Pinpoint the cell where the given text exists, returning its [X, Y] midpoint coordinate. 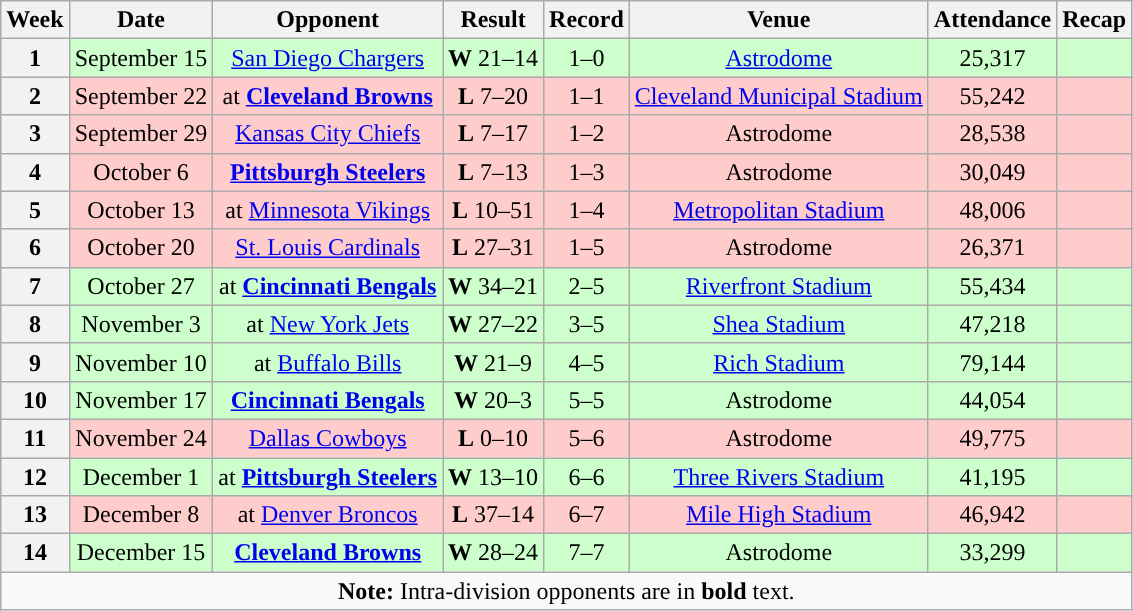
25,317 [992, 58]
November 10 [141, 362]
Dallas Cowboys [328, 438]
55,242 [992, 96]
Three Rivers Stadium [778, 477]
Mile High Stadium [778, 515]
44,054 [992, 400]
W 20–3 [494, 400]
September 22 [141, 96]
St. Louis Cardinals [328, 248]
L 7–17 [494, 134]
12 [35, 477]
1 [35, 58]
5 [35, 210]
L 27–31 [494, 248]
6 [35, 248]
Metropolitan Stadium [778, 210]
46,942 [992, 515]
1–0 [587, 58]
Week [35, 20]
7 [35, 286]
8 [35, 324]
Riverfront Stadium [778, 286]
1–2 [587, 134]
Result [494, 20]
1–1 [587, 96]
1–4 [587, 210]
47,218 [992, 324]
Attendance [992, 20]
9 [35, 362]
2 [35, 96]
Opponent [328, 20]
W 27–22 [494, 324]
at Cleveland Browns [328, 96]
49,775 [992, 438]
L 37–14 [494, 515]
L 7–13 [494, 172]
at Cincinnati Bengals [328, 286]
3 [35, 134]
W 21–9 [494, 362]
30,049 [992, 172]
41,195 [992, 477]
Rich Stadium [778, 362]
September 29 [141, 134]
Pittsburgh Steelers [328, 172]
at Minnesota Vikings [328, 210]
November 3 [141, 324]
Kansas City Chiefs [328, 134]
W 34–21 [494, 286]
October 27 [141, 286]
2–5 [587, 286]
October 13 [141, 210]
28,538 [992, 134]
5–6 [587, 438]
San Diego Chargers [328, 58]
10 [35, 400]
1–5 [587, 248]
26,371 [992, 248]
at Buffalo Bills [328, 362]
Cleveland Municipal Stadium [778, 96]
Date [141, 20]
48,006 [992, 210]
4–5 [587, 362]
Venue [778, 20]
October 6 [141, 172]
at Denver Broncos [328, 515]
October 20 [141, 248]
7–7 [587, 553]
14 [35, 553]
December 1 [141, 477]
W 21–14 [494, 58]
November 24 [141, 438]
at Pittsburgh Steelers [328, 477]
December 15 [141, 553]
79,144 [992, 362]
Cleveland Browns [328, 553]
13 [35, 515]
11 [35, 438]
1–3 [587, 172]
Shea Stadium [778, 324]
November 17 [141, 400]
33,299 [992, 553]
L 0–10 [494, 438]
6–7 [587, 515]
4 [35, 172]
3–5 [587, 324]
at New York Jets [328, 324]
W 28–24 [494, 553]
September 15 [141, 58]
5–5 [587, 400]
Recap [1094, 20]
L 10–51 [494, 210]
Cincinnati Bengals [328, 400]
December 8 [141, 515]
Record [587, 20]
L 7–20 [494, 96]
55,434 [992, 286]
Note: Intra-division opponents are in bold text. [566, 591]
6–6 [587, 477]
W 13–10 [494, 477]
